For the text-containing cell, return its midpoint in (X, Y) coordinate format. 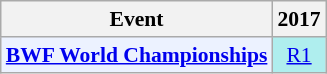
Event (137, 19)
BWF World Championships (137, 55)
2017 (298, 19)
R1 (298, 55)
